Capture the cell that displays the provided text and extract its (x, y) central coordinate. 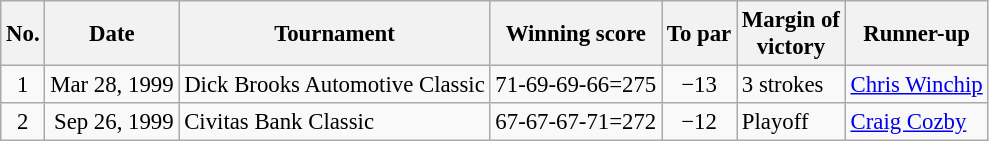
Margin ofvictory (792, 34)
2 (23, 122)
Dick Brooks Automotive Classic (334, 85)
Mar 28, 1999 (112, 85)
3 strokes (792, 85)
71-69-69-66=275 (576, 85)
−13 (700, 85)
Sep 26, 1999 (112, 122)
Tournament (334, 34)
−12 (700, 122)
Playoff (792, 122)
Date (112, 34)
Runner-up (916, 34)
1 (23, 85)
No. (23, 34)
Winning score (576, 34)
Craig Cozby (916, 122)
Civitas Bank Classic (334, 122)
67-67-67-71=272 (576, 122)
Chris Winchip (916, 85)
To par (700, 34)
